Provide the [x, y] coordinate of the cell's center where the given text is located.  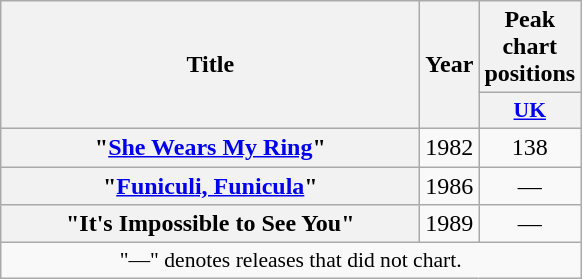
"—" denotes releases that did not chart. [291, 261]
Peak chart positions [530, 47]
1986 [450, 185]
Year [450, 65]
"She Wears My Ring" [210, 147]
UK [530, 111]
"Funiculi, Funicula" [210, 185]
Title [210, 65]
1982 [450, 147]
1989 [450, 224]
138 [530, 147]
"It's Impossible to See You" [210, 224]
